Return (x, y) of the center of cell containing provided text 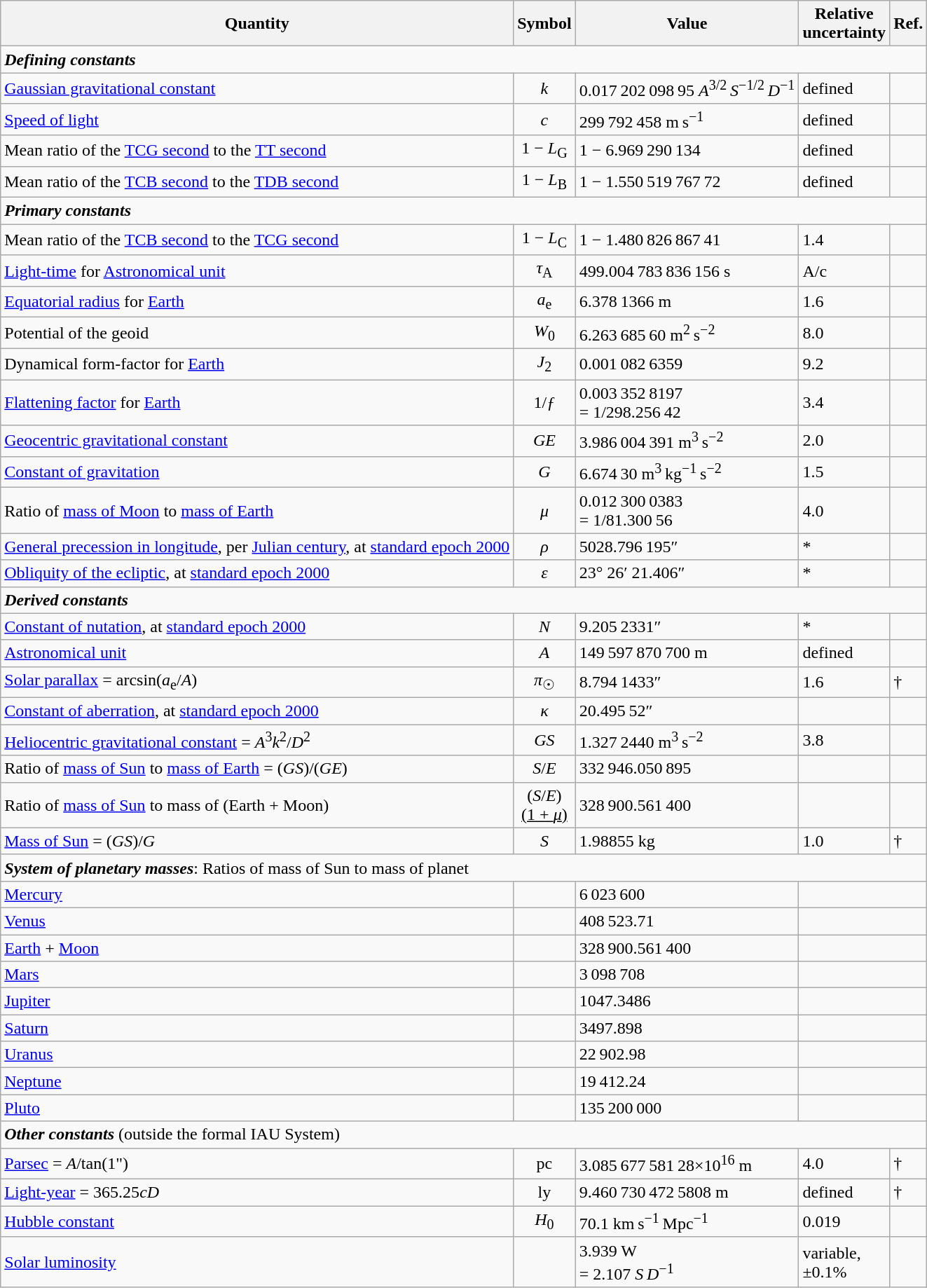
Mean ratio of the TCB second to the TDB second (257, 181)
8.0 (844, 334)
70.1 km s−1 Mpc−1 (687, 1222)
6.378 1366 m (687, 301)
408 523.71 (687, 921)
Light-time for Astronomical unit (257, 270)
332 946.050 895 (687, 769)
G (544, 472)
6.674 30 m3 kg−1 s−2 (687, 472)
Solar luminosity (257, 1262)
1.4 (844, 240)
Ref. (908, 24)
22 902.98 (687, 1055)
135 200 000 (687, 1108)
3.085 677 581 28×1016 m (687, 1163)
Constant of aberration, at standard epoch 2000 (257, 711)
c (544, 119)
Ratio of mass of Moon to mass of Earth (257, 510)
1 − 1.480 826 867 41 (687, 240)
Gaussian gravitational constant (257, 88)
Saturn (257, 1028)
π☉ (544, 682)
S (544, 841)
τA (544, 270)
Obliquity of the ecliptic, at standard epoch 2000 (257, 573)
5028.796 195″ (687, 547)
Equatorial radius for Earth (257, 301)
Speed of light (257, 119)
A/c (844, 270)
3.986 004 391 m3 s−2 (687, 441)
W0 (544, 334)
9.460 730 472 5808 m (687, 1193)
1 − 6.969 290 134 (687, 151)
9.2 (844, 364)
Primary constants (464, 211)
Defining constants (464, 60)
Venus (257, 921)
20.495 52″ (687, 711)
pc (544, 1163)
299 792 458 m s−1 (687, 119)
H0 (544, 1222)
1 − LG (544, 151)
ε (544, 573)
ae (544, 301)
1/ƒ (544, 402)
Earth + Moon (257, 948)
Heliocentric gravitational constant = A3k2/D2 (257, 740)
19 412.24 (687, 1081)
Relativeuncertainty (844, 24)
499.004 783 836 156 s (687, 270)
0.017 202 098 95 A3/2 S−1/2 D−1 (687, 88)
k (544, 88)
Solar parallax = arcsin(ae/A) (257, 682)
variable,±0.1% (844, 1262)
149 597 870 700 m (687, 653)
1 − 1.550 519 767 72 (687, 181)
Constant of nutation, at standard epoch 2000 (257, 626)
0.003 352 8197= 1/298.256 42 (687, 402)
9.205 2331″ (687, 626)
3497.898 (687, 1028)
3 098 708 (687, 975)
1.327 2440 m3 s−2 (687, 740)
ρ (544, 547)
3.8 (844, 740)
Symbol (544, 24)
Mars (257, 975)
6 023 600 (687, 894)
Neptune (257, 1081)
Light-year = 365.25cD (257, 1193)
GE (544, 441)
Mass of Sun = (GS)/G (257, 841)
3.939 W= 2.107 S D−1 (687, 1262)
Hubble constant (257, 1222)
1047.3486 (687, 1001)
Ratio of mass of Sun to mass of Earth = (GS)/(GE) (257, 769)
κ (544, 711)
2.0 (844, 441)
1 − LC (544, 240)
Mean ratio of the TCB second to the TCG second (257, 240)
Potential of the geoid (257, 334)
Quantity (257, 24)
Mean ratio of the TCG second to the TT second (257, 151)
Value (687, 24)
(S/E)(1 + μ) (544, 804)
Uranus (257, 1055)
0.012 300 0383= 1/81.300 56 (687, 510)
1 − LB (544, 181)
1.0 (844, 841)
1.5 (844, 472)
3.4 (844, 402)
23° 26′ 21.406″ (687, 573)
8.794 1433″ (687, 682)
General precession in longitude, per Julian century, at standard epoch 2000 (257, 547)
Constant of gravitation (257, 472)
0.001 082 6359 (687, 364)
J2 (544, 364)
A (544, 653)
Geocentric gravitational constant (257, 441)
Derived constants (464, 600)
0.019 (844, 1222)
Pluto (257, 1108)
Jupiter (257, 1001)
N (544, 626)
Other constants (outside the formal IAU System) (464, 1135)
System of planetary masses: Ratios of mass of Sun to mass of planet (464, 868)
1.98855 kg (687, 841)
ly (544, 1193)
Parsec = A/tan(1") (257, 1163)
GS (544, 740)
Dynamical form-factor for Earth (257, 364)
S/E (544, 769)
Astronomical unit (257, 653)
μ (544, 510)
6.263 685 60 m2 s−2 (687, 334)
Ratio of mass of Sun to mass of (Earth + Moon) (257, 804)
Mercury (257, 894)
Flattening factor for Earth (257, 402)
